Provide the [x, y] coordinate of the cell's center where the given text is located.  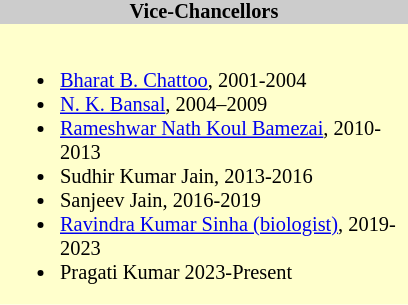
Vice-Chancellors [204, 12]
